Search for the cell housing the specified text and yield its [X, Y] center coordinate. 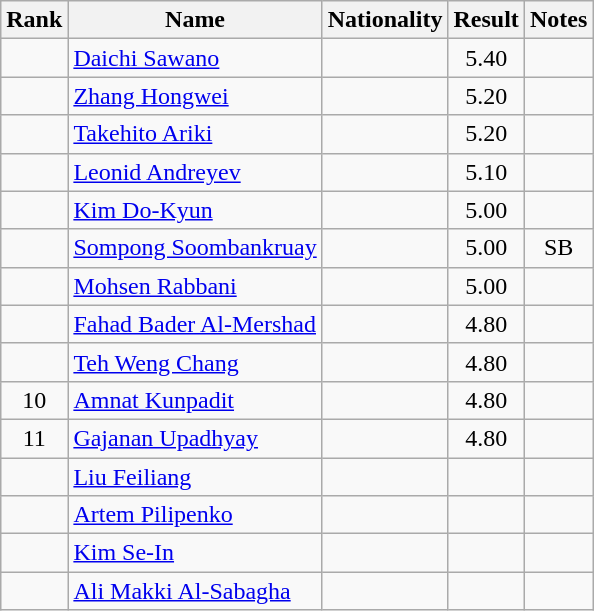
Liu Feiliang [195, 477]
10 [34, 400]
Result [486, 20]
Amnat Kunpadit [195, 400]
Takehito Ariki [195, 134]
Kim Se-In [195, 553]
Teh Weng Chang [195, 362]
Ali Makki Al-Sabagha [195, 591]
SB [558, 248]
11 [34, 438]
Leonid Andreyev [195, 172]
Notes [558, 20]
Daichi Sawano [195, 58]
Zhang Hongwei [195, 96]
5.10 [486, 172]
5.40 [486, 58]
Nationality [385, 20]
Gajanan Upadhyay [195, 438]
Fahad Bader Al-Mershad [195, 324]
Artem Pilipenko [195, 515]
Name [195, 20]
Mohsen Rabbani [195, 286]
Kim Do-Kyun [195, 210]
Rank [34, 20]
Sompong Soombankruay [195, 248]
